Locate the cell with the specified text and output its [X, Y] center coordinate. 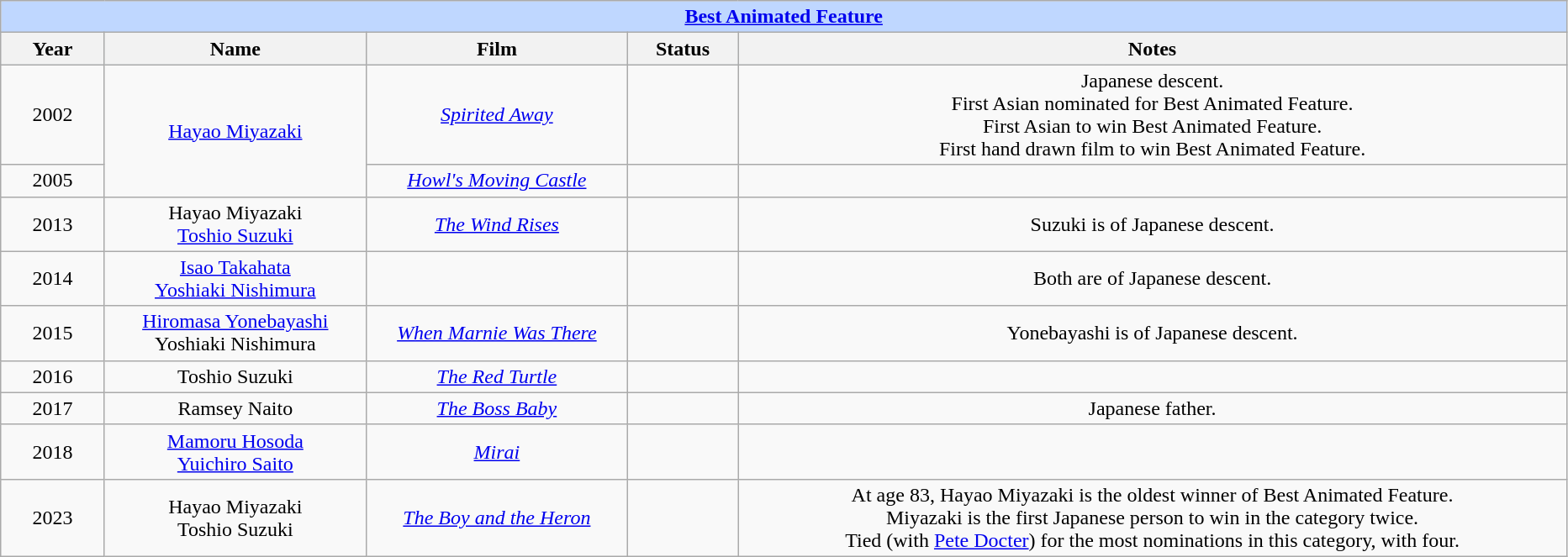
When Marnie Was There [496, 333]
Toshio Suzuki [235, 376]
Best Animated Feature [784, 17]
Notes [1153, 49]
Film [496, 49]
Suzuki is of Japanese descent. [1153, 223]
2013 [53, 223]
Mirai [496, 452]
The Red Turtle [496, 376]
2023 [53, 518]
The Wind Rises [496, 223]
2002 [53, 114]
Name [235, 49]
2014 [53, 279]
Howl's Moving Castle [496, 181]
2018 [53, 452]
Isao TakahataYoshiaki Nishimura [235, 279]
2015 [53, 333]
The Boy and the Heron [496, 518]
Ramsey Naito [235, 408]
Hiromasa YonebayashiYoshiaki Nishimura [235, 333]
Both are of Japanese descent. [1153, 279]
The Boss Baby [496, 408]
2005 [53, 181]
Spirited Away [496, 114]
Hayao Miyazaki [235, 131]
Yonebayashi is of Japanese descent. [1153, 333]
Year [53, 49]
Mamoru HosodaYuichiro Saito [235, 452]
2017 [53, 408]
2016 [53, 376]
Japanese father. [1153, 408]
Status [683, 49]
